Return [X, Y] of the center of cell containing provided text 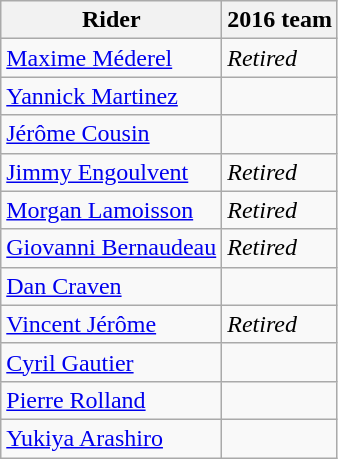
Jimmy Engoulvent [112, 172]
Dan Craven [112, 286]
Jérôme Cousin [112, 134]
Yannick Martinez [112, 96]
Giovanni Bernaudeau [112, 248]
Maxime Méderel [112, 58]
Vincent Jérôme [112, 324]
Rider [112, 20]
2016 team [280, 20]
Pierre Rolland [112, 400]
Cyril Gautier [112, 362]
Morgan Lamoisson [112, 210]
Yukiya Arashiro [112, 438]
